From the cell containing the given text, extract its center point as [X, Y] coordinate. 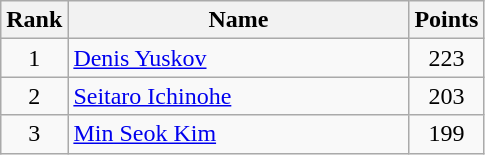
Name [238, 20]
Points [446, 20]
2 [34, 96]
199 [446, 134]
203 [446, 96]
Seitaro Ichinohe [238, 96]
223 [446, 58]
1 [34, 58]
Rank [34, 20]
Denis Yuskov [238, 58]
Min Seok Kim [238, 134]
3 [34, 134]
